Return the [X, Y] coordinate for the center point of the cell that contains the specified text.  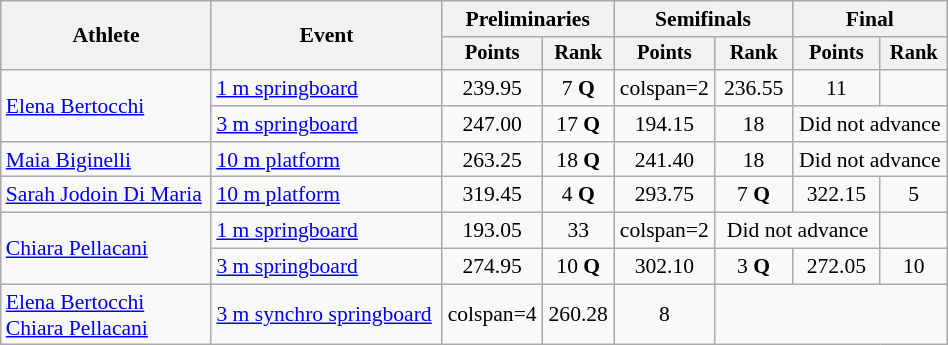
Sarah Jodoin Di Maria [106, 195]
272.05 [836, 267]
3 Q [754, 267]
Maia Biginelli [106, 160]
8 [664, 314]
302.10 [664, 267]
319.45 [492, 195]
293.75 [664, 195]
194.15 [664, 124]
colspan=4 [492, 314]
263.25 [492, 160]
239.95 [492, 88]
247.00 [492, 124]
5 [914, 195]
33 [578, 231]
193.05 [492, 231]
Athlete [106, 36]
322.15 [836, 195]
Semifinals [704, 19]
11 [836, 88]
Event [326, 36]
Preliminaries [528, 19]
10 Q [578, 267]
Chiara Pellacani [106, 248]
260.28 [578, 314]
18 Q [578, 160]
4 Q [578, 195]
274.95 [492, 267]
236.55 [754, 88]
Elena Bertocchi Chiara Pellacani [106, 314]
Elena Bertocchi [106, 106]
3 m synchro springboard [326, 314]
10 [914, 267]
Final [870, 19]
241.40 [664, 160]
17 Q [578, 124]
